Return (x, y) of the center of cell containing provided text 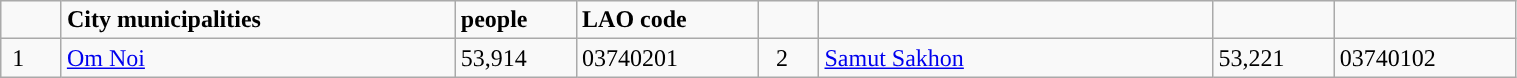
03740201 (668, 58)
53,914 (516, 58)
2 (788, 58)
Samut Sakhon (1016, 58)
1 (32, 58)
03740102 (1425, 58)
City municipalities (258, 20)
LAO code (668, 20)
53,221 (1274, 58)
Om Noi (258, 58)
people (516, 20)
